Return the [X, Y] coordinate for the center point of the cell that contains the specified text.  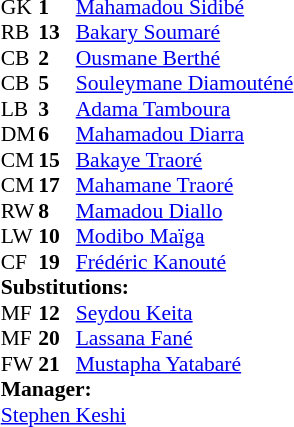
Mustapha Yatabaré [185, 364]
Frédéric Kanouté [185, 262]
Souleymane Diamouténé [185, 83]
LW [20, 237]
DM [20, 135]
Mahamane Traoré [185, 185]
Modibo Maïga [185, 237]
RW [20, 211]
Substitutions: [148, 287]
FW [20, 364]
6 [57, 135]
Mahamadou Diarra [185, 135]
Seydou Keita [185, 313]
21 [57, 364]
Mamadou Diallo [185, 211]
RB [20, 33]
5 [57, 83]
Bakaye Traoré [185, 160]
3 [57, 109]
20 [57, 339]
8 [57, 211]
2 [57, 58]
LB [20, 109]
13 [57, 33]
Lassana Fané [185, 339]
CF [20, 262]
12 [57, 313]
Bakary Soumaré [185, 33]
17 [57, 185]
15 [57, 160]
10 [57, 237]
Manager: [148, 389]
Ousmane Berthé [185, 58]
19 [57, 262]
Adama Tamboura [185, 109]
